For the text-containing cell, return its midpoint in (x, y) coordinate format. 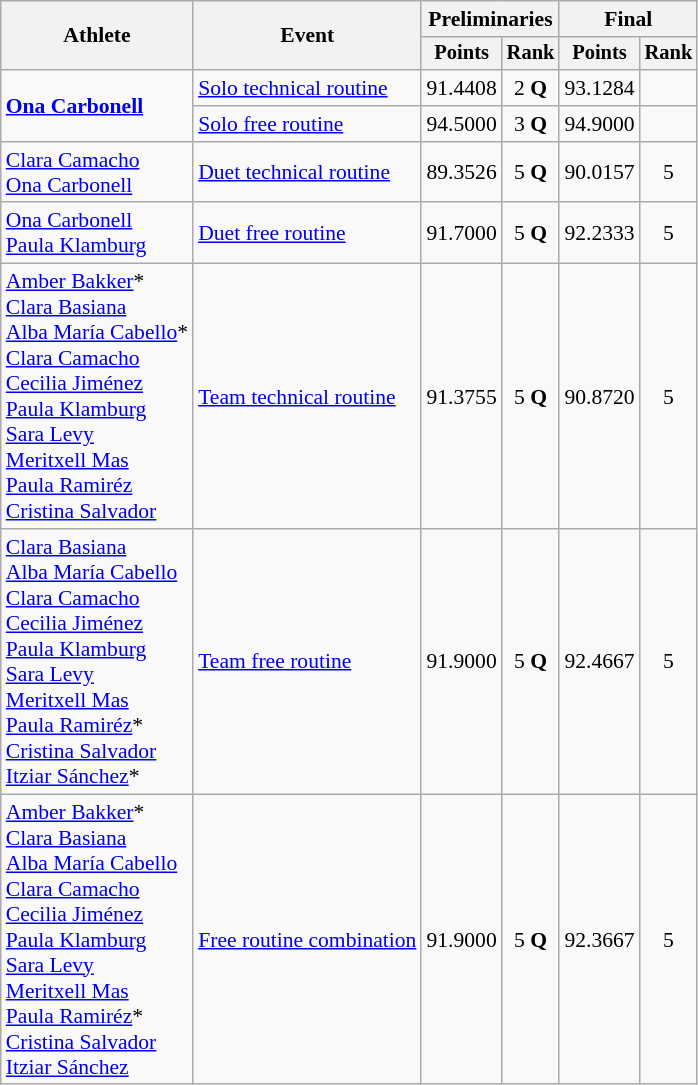
3 Q (531, 124)
94.5000 (461, 124)
2 Q (531, 88)
90.8720 (599, 396)
Duet free routine (307, 234)
Final (628, 19)
94.9000 (599, 124)
92.4667 (599, 662)
Athlete (97, 36)
Event (307, 36)
89.3526 (461, 172)
Clara CamachoOna Carbonell (97, 172)
Preliminaries (490, 19)
90.0157 (599, 172)
Clara BasianaAlba María CabelloClara CamachoCecilia JiménezPaula KlamburgSara LevyMeritxell MasPaula Ramiréz*Cristina SalvadorItziar Sánchez* (97, 662)
Free routine combination (307, 940)
91.7000 (461, 234)
92.3667 (599, 940)
Solo technical routine (307, 88)
Team technical routine (307, 396)
91.4408 (461, 88)
Amber Bakker*Clara BasianaAlba María Cabello*Clara CamachoCecilia JiménezPaula KlamburgSara LevyMeritxell MasPaula RamirézCristina Salvador (97, 396)
Team free routine (307, 662)
92.2333 (599, 234)
Solo free routine (307, 124)
Ona Carbonell (97, 106)
91.3755 (461, 396)
Ona CarbonellPaula Klamburg (97, 234)
Duet technical routine (307, 172)
93.1284 (599, 88)
